Capture the cell that displays the provided text and extract its (x, y) central coordinate. 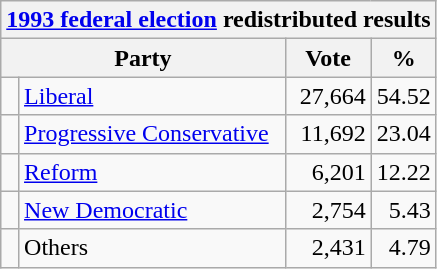
27,664 (328, 96)
5.43 (404, 210)
2,431 (328, 248)
Liberal (152, 96)
1993 federal election redistributed results (218, 20)
Reform (152, 172)
54.52 (404, 96)
Vote (328, 58)
23.04 (404, 134)
6,201 (328, 172)
New Democratic (152, 210)
11,692 (328, 134)
12.22 (404, 172)
2,754 (328, 210)
Others (152, 248)
Party (143, 58)
Progressive Conservative (152, 134)
% (404, 58)
4.79 (404, 248)
